Capture the cell that displays the provided text and extract its (x, y) central coordinate. 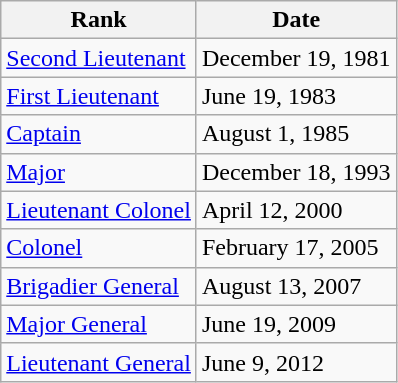
Lieutenant General (99, 362)
August 13, 2007 (296, 286)
Captain (99, 134)
February 17, 2005 (296, 248)
Colonel (99, 248)
Rank (99, 20)
August 1, 1985 (296, 134)
June 19, 1983 (296, 96)
December 18, 1993 (296, 172)
First Lieutenant (99, 96)
December 19, 1981 (296, 58)
Second Lieutenant (99, 58)
Major General (99, 324)
Brigadier General (99, 286)
June 19, 2009 (296, 324)
Date (296, 20)
Major (99, 172)
June 9, 2012 (296, 362)
April 12, 2000 (296, 210)
Lieutenant Colonel (99, 210)
